Determine the (X, Y) coordinate at the center of the cell enclosing the given text.  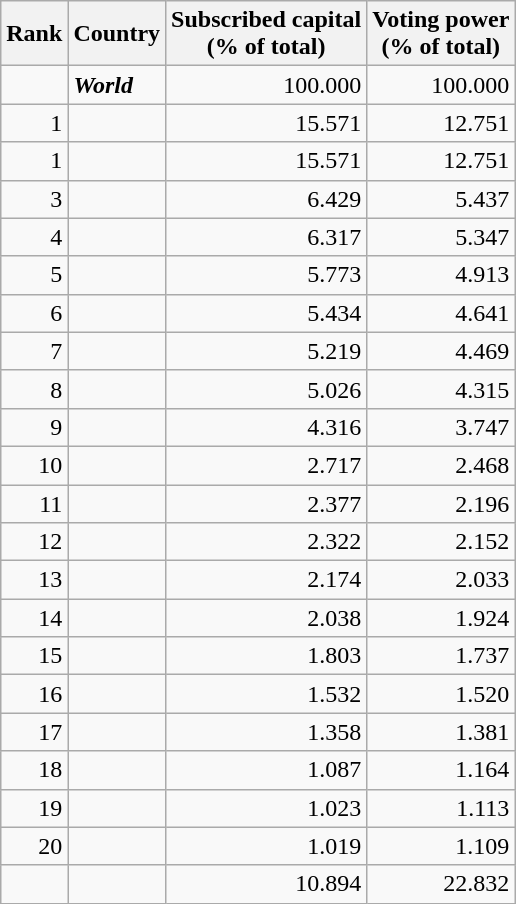
Rank (34, 34)
World (117, 85)
15 (34, 656)
1.113 (441, 808)
5.026 (266, 389)
1.019 (266, 846)
20 (34, 846)
1.109 (441, 846)
Voting power(% of total) (441, 34)
1.358 (266, 732)
1.520 (441, 694)
8 (34, 389)
19 (34, 808)
9 (34, 427)
1.381 (441, 732)
2.377 (266, 503)
2.468 (441, 465)
6.317 (266, 237)
18 (34, 770)
2.196 (441, 503)
4.913 (441, 275)
5.219 (266, 351)
11 (34, 503)
4 (34, 237)
1.803 (266, 656)
4.641 (441, 313)
3.747 (441, 427)
1.087 (266, 770)
2.152 (441, 542)
2.174 (266, 580)
7 (34, 351)
1.023 (266, 808)
Subscribed capital(% of total) (266, 34)
16 (34, 694)
4.316 (266, 427)
17 (34, 732)
2.038 (266, 618)
12 (34, 542)
5.437 (441, 199)
4.469 (441, 351)
5.347 (441, 237)
5 (34, 275)
14 (34, 618)
1.532 (266, 694)
6.429 (266, 199)
2.717 (266, 465)
13 (34, 580)
1.924 (441, 618)
3 (34, 199)
5.434 (266, 313)
2.322 (266, 542)
10 (34, 465)
1.164 (441, 770)
Country (117, 34)
1.737 (441, 656)
22.832 (441, 884)
4.315 (441, 389)
2.033 (441, 580)
5.773 (266, 275)
10.894 (266, 884)
6 (34, 313)
